Search for the cell housing the specified text and yield its (x, y) center coordinate. 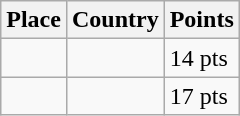
17 pts (202, 96)
Country (115, 20)
Place (34, 20)
14 pts (202, 58)
Points (202, 20)
